Scan for the cell matching the given text and deliver its (X, Y) coordinate at center. 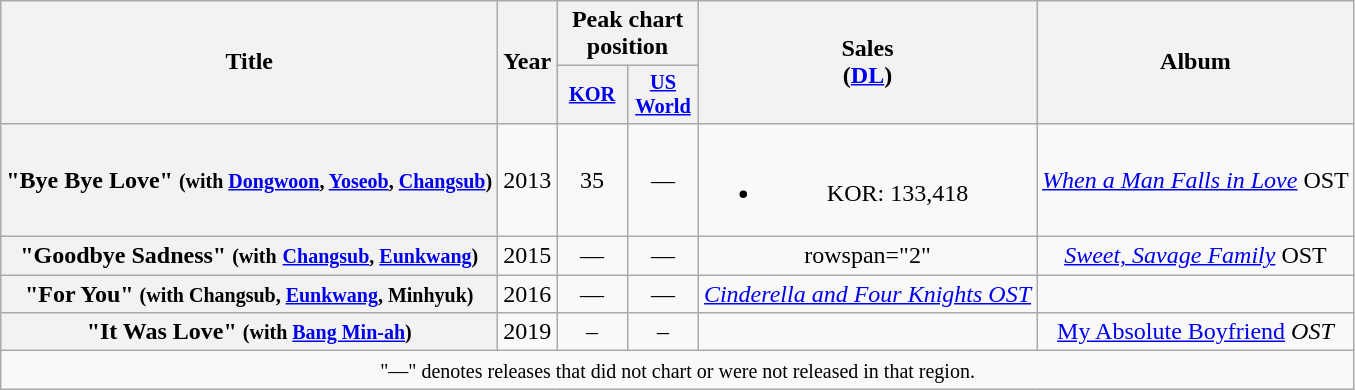
KOR: 133,418 (867, 180)
Year (528, 62)
KOR (592, 95)
My Absolute Boyfriend OST (1196, 332)
Title (250, 62)
2016 (528, 294)
"For You" (with Changsub, Eunkwang, Minhyuk) (250, 294)
"Goodbye Sadness" (with Changsub, Eunkwang) (250, 256)
Sales(DL) (867, 62)
"—" denotes releases that did not chart or were not released in that region. (678, 370)
Peak chart position (628, 34)
2013 (528, 180)
"Bye Bye Love" (with Dongwoon, Yoseob, Changsub) (250, 180)
rowspan="2" (867, 256)
35 (592, 180)
When a Man Falls in Love OST (1196, 180)
USWorld (664, 95)
Sweet, Savage Family OST (1196, 256)
Cinderella and Four Knights OST (867, 294)
2019 (528, 332)
Album (1196, 62)
"It Was Love" (with Bang Min-ah) (250, 332)
2015 (528, 256)
